For the text-containing cell, return its midpoint in (X, Y) coordinate format. 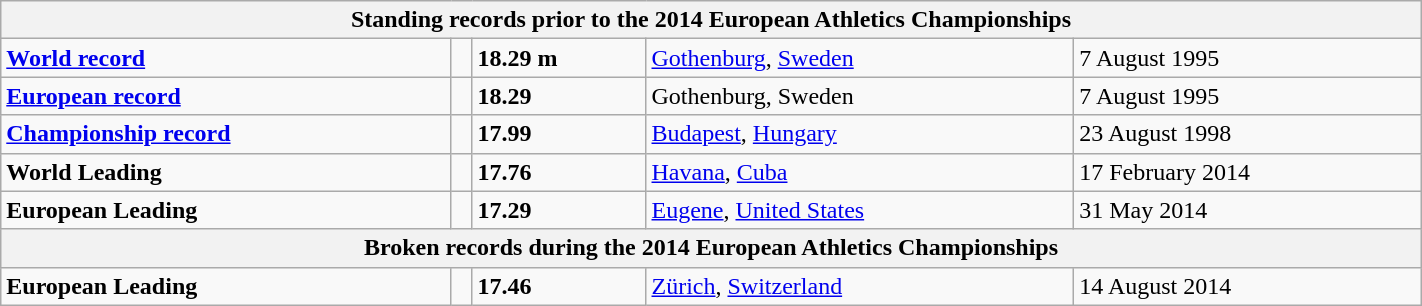
17.76 (559, 172)
Championship record (226, 134)
Broken records during the 2014 European Athletics Championships (711, 248)
14 August 2014 (1248, 286)
European record (226, 96)
18.29 (559, 96)
Havana, Cuba (860, 172)
Budapest, Hungary (860, 134)
17.99 (559, 134)
Zürich, Switzerland (860, 286)
17.29 (559, 210)
World Leading (226, 172)
Eugene, United States (860, 210)
31 May 2014 (1248, 210)
World record (226, 58)
17.46 (559, 286)
Standing records prior to the 2014 European Athletics Championships (711, 20)
18.29 m (559, 58)
17 February 2014 (1248, 172)
23 August 1998 (1248, 134)
